For the text-containing cell, return its midpoint in [X, Y] coordinate format. 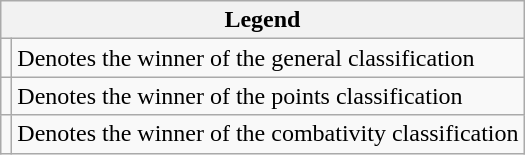
Denotes the winner of the general classification [268, 58]
Denotes the winner of the combativity classification [268, 134]
Denotes the winner of the points classification [268, 96]
Legend [262, 20]
